Determine the (X, Y) coordinate at the center of the cell enclosing the given text.  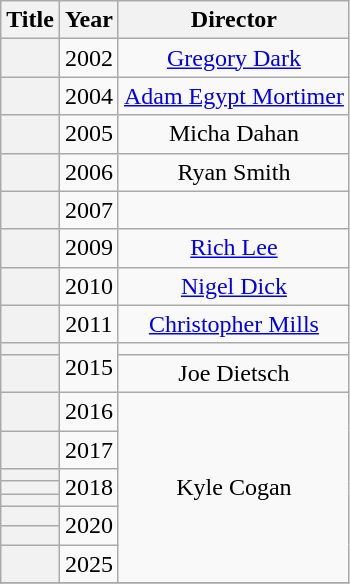
2004 (88, 96)
Ryan Smith (234, 172)
2025 (88, 564)
Nigel Dick (234, 286)
2005 (88, 134)
2009 (88, 248)
2006 (88, 172)
2020 (88, 526)
Joe Dietsch (234, 373)
Director (234, 20)
Adam Egypt Mortimer (234, 96)
2007 (88, 210)
2010 (88, 286)
2016 (88, 411)
Year (88, 20)
Rich Lee (234, 248)
Micha Dahan (234, 134)
Title (30, 20)
2002 (88, 58)
2018 (88, 488)
2017 (88, 449)
2011 (88, 324)
Kyle Cogan (234, 487)
Christopher Mills (234, 324)
2015 (88, 368)
Gregory Dark (234, 58)
